Pinpoint the cell where the given text exists, returning its [X, Y] midpoint coordinate. 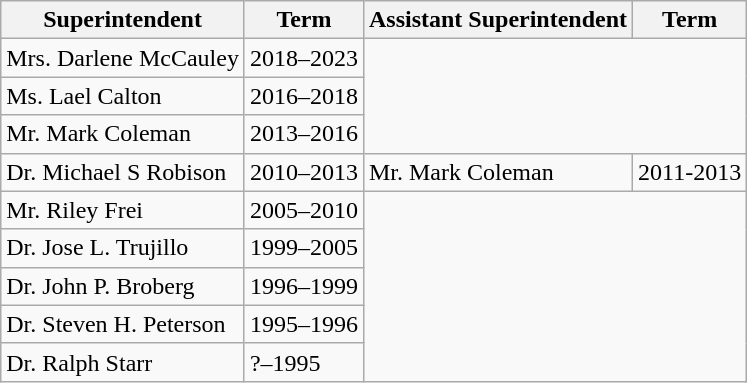
2010–2013 [304, 172]
2013–2016 [304, 134]
Superintendent [123, 20]
Mr. Riley Frei [123, 210]
Dr. John P. Broberg [123, 286]
?–1995 [304, 362]
2005–2010 [304, 210]
Assistant Superintendent [498, 20]
2011-2013 [690, 172]
Dr. Ralph Starr [123, 362]
Dr. Jose L. Trujillo [123, 248]
2018–2023 [304, 58]
1999–2005 [304, 248]
Ms. Lael Calton [123, 96]
1996–1999 [304, 286]
Dr. Michael S Robison [123, 172]
2016–2018 [304, 96]
Mrs. Darlene McCauley [123, 58]
1995–1996 [304, 324]
Dr. Steven H. Peterson [123, 324]
